Find where the given text appears and provide that cell's center as (X, Y) coordinate. 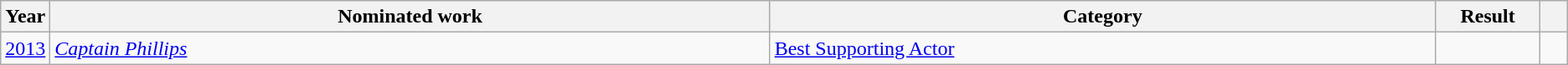
Captain Phillips (410, 48)
2013 (25, 48)
Result (1488, 17)
Best Supporting Actor (1102, 48)
Category (1102, 17)
Nominated work (410, 17)
Year (25, 17)
